Pinpoint the cell where the given text exists, returning its (x, y) midpoint coordinate. 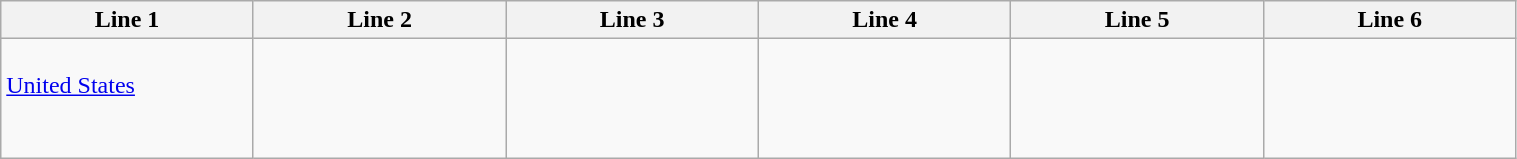
Line 4 (884, 20)
Line 3 (632, 20)
Line 1 (128, 20)
Line 2 (380, 20)
Line 5 (1138, 20)
United States (128, 98)
Line 6 (1390, 20)
